Detect which cell encompasses the target text, then output its (x, y) center coordinate. 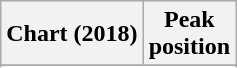
Peak position (189, 34)
Chart (2018) (72, 34)
